Return (x, y) of the center of cell containing provided text 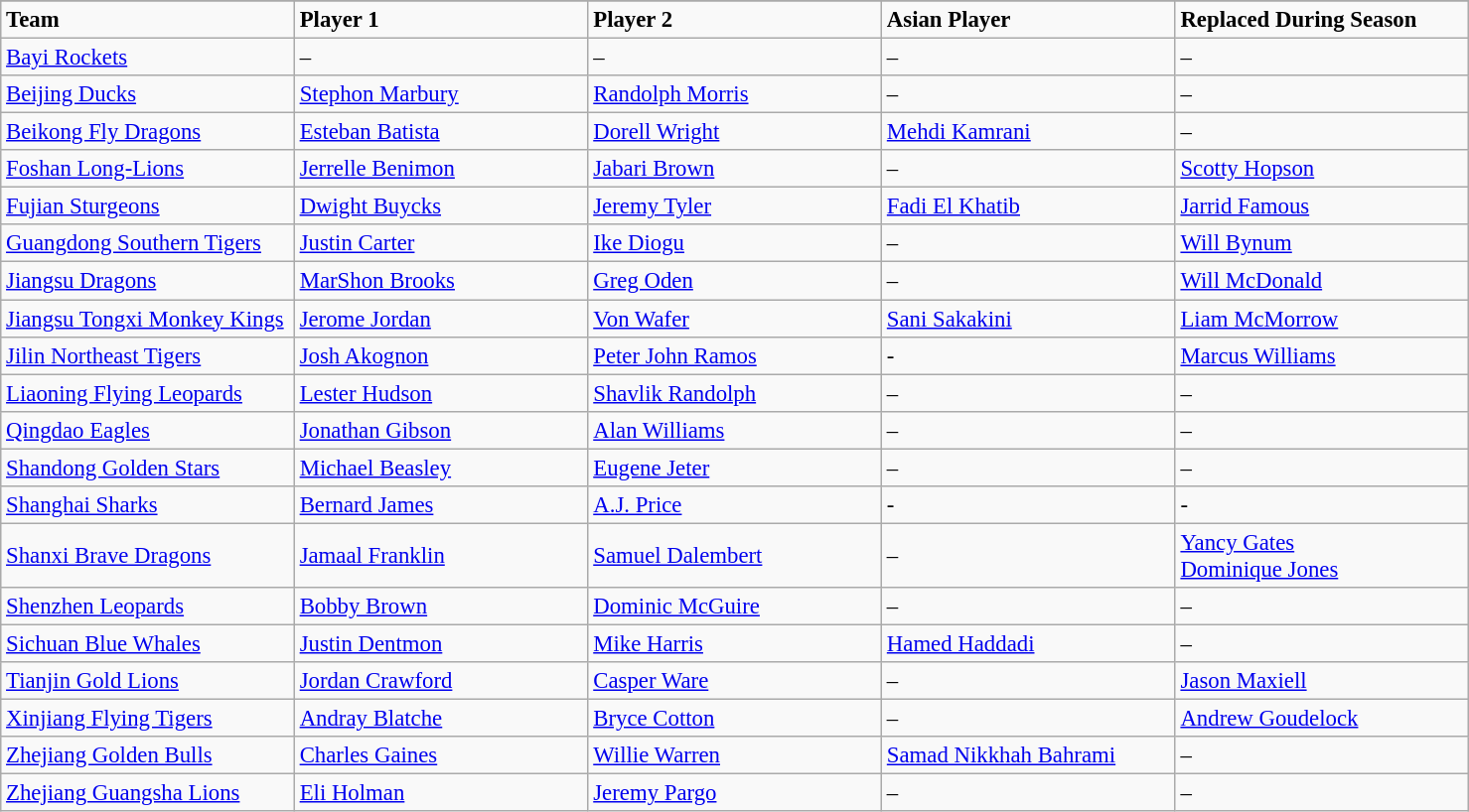
Samuel Dalembert (735, 556)
Eli Holman (441, 793)
Mehdi Kamrani (1029, 132)
Liaoning Flying Leopards (148, 393)
Willie Warren (735, 755)
Player 2 (735, 20)
Xinjiang Flying Tigers (148, 719)
Will McDonald (1322, 281)
Dwight Buycks (441, 206)
Ike Diogu (735, 243)
Alan Williams (735, 430)
Replaced During Season (1322, 20)
Bernard James (441, 505)
Shanghai Sharks (148, 505)
Marcus Williams (1322, 355)
Eugene Jeter (735, 468)
Foshan Long-Lions (148, 169)
Scotty Hopson (1322, 169)
Fujian Sturgeons (148, 206)
Jiangsu Dragons (148, 281)
Tianjin Gold Lions (148, 681)
Jabari Brown (735, 169)
Jilin Northeast Tigers (148, 355)
Stephon Marbury (441, 94)
Jarrid Famous (1322, 206)
Esteban Batista (441, 132)
Sani Sakakini (1029, 319)
A.J. Price (735, 505)
Jason Maxiell (1322, 681)
Jonathan Gibson (441, 430)
Peter John Ramos (735, 355)
Liam McMorrow (1322, 319)
Yancy Gates Dominique Jones (1322, 556)
Qingdao Eagles (148, 430)
Fadi El Khatib (1029, 206)
Greg Oden (735, 281)
Shanxi Brave Dragons (148, 556)
Player 1 (441, 20)
Jeremy Tyler (735, 206)
Charles Gaines (441, 755)
Justin Carter (441, 243)
Von Wafer (735, 319)
Asian Player (1029, 20)
Justin Dentmon (441, 643)
Shavlik Randolph (735, 393)
Dominic McGuire (735, 607)
Jamaal Franklin (441, 556)
Casper Ware (735, 681)
Jerrelle Benimon (441, 169)
Beikong Fly Dragons (148, 132)
MarShon Brooks (441, 281)
Mike Harris (735, 643)
Michael Beasley (441, 468)
Guangdong Southern Tigers (148, 243)
Will Bynum (1322, 243)
Beijing Ducks (148, 94)
Team (148, 20)
Jeremy Pargo (735, 793)
Zhejiang Golden Bulls (148, 755)
Randolph Morris (735, 94)
Samad Nikkhah Bahrami (1029, 755)
Jordan Crawford (441, 681)
Andrew Goudelock (1322, 719)
Shenzhen Leopards (148, 607)
Shandong Golden Stars (148, 468)
Bryce Cotton (735, 719)
Sichuan Blue Whales (148, 643)
Hamed Haddadi (1029, 643)
Dorell Wright (735, 132)
Jiangsu Tongxi Monkey Kings (148, 319)
Bobby Brown (441, 607)
Josh Akognon (441, 355)
Zhejiang Guangsha Lions (148, 793)
Lester Hudson (441, 393)
Bayi Rockets (148, 58)
Andray Blatche (441, 719)
Jerome Jordan (441, 319)
